Scan for the cell matching the given text and deliver its [x, y] coordinate at center. 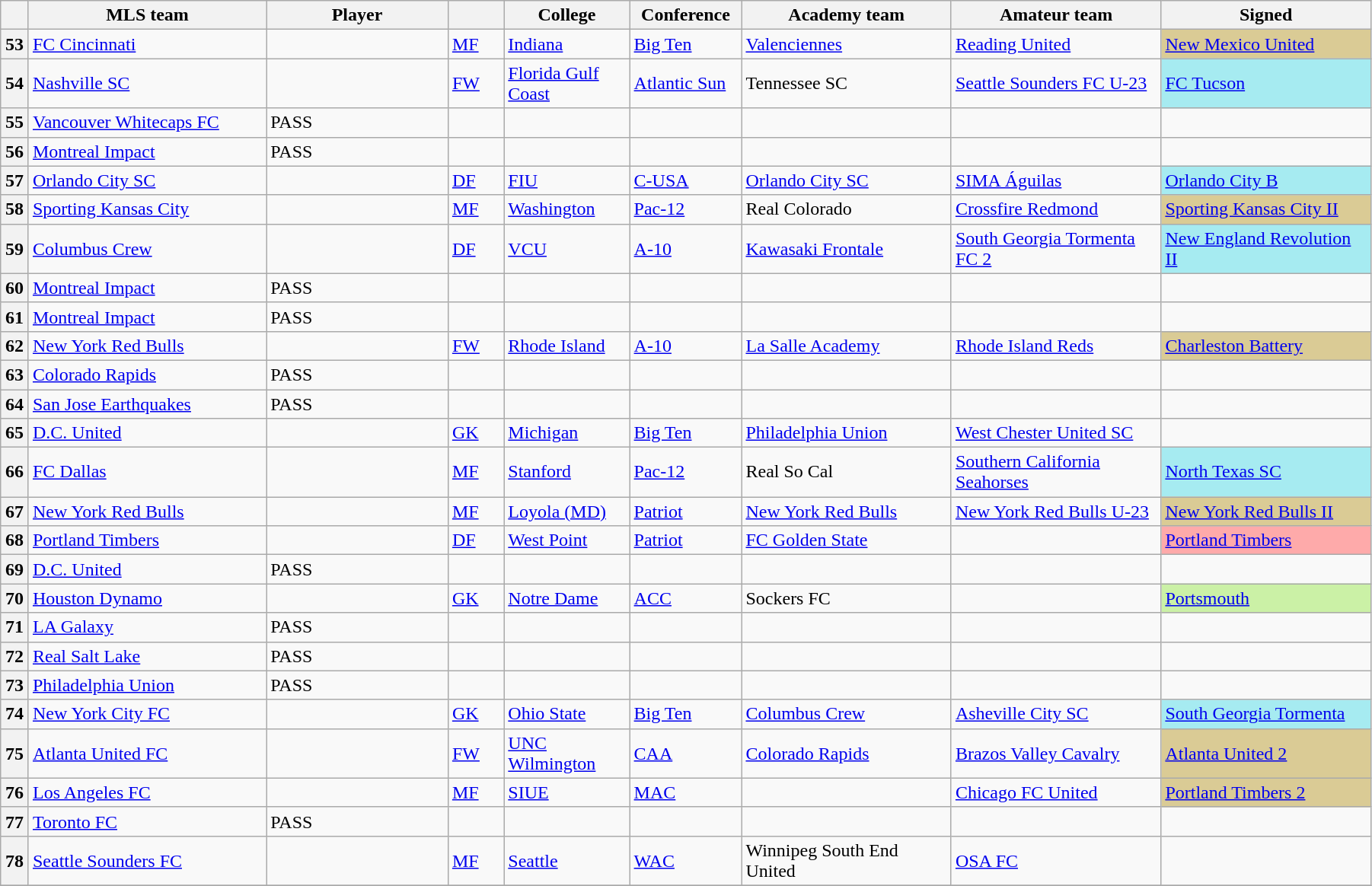
FC Dallas [147, 472]
65 [15, 433]
FC Cincinnati [147, 44]
56 [15, 151]
Reading United [1055, 44]
73 [15, 685]
South Georgia Tormenta [1266, 714]
76 [15, 792]
53 [15, 44]
Washington [566, 209]
FC Tucson [1266, 84]
FC Golden State [847, 540]
Vancouver Whitecaps FC [147, 123]
SIUE [566, 792]
Signed [1266, 15]
Southern California Seahorses [1055, 472]
75 [15, 754]
Asheville City SC [1055, 714]
CAA [685, 754]
Notre Dame [566, 598]
Indiana [566, 44]
69 [15, 569]
Charleston Battery [1266, 346]
Kawasaki Frontale [847, 248]
71 [15, 627]
Rhode Island [566, 346]
UNC Wilmington [566, 754]
North Texas SC [1266, 472]
70 [15, 598]
New York Red Bulls II [1266, 512]
College [566, 15]
60 [15, 288]
68 [15, 540]
58 [15, 209]
South Georgia Tormenta FC 2 [1055, 248]
Conference [685, 15]
Winnipeg South End United [847, 860]
OSA FC [1055, 860]
Toronto FC [147, 821]
Player [358, 15]
Loyola (MD) [566, 512]
Houston Dynamo [147, 598]
MLS team [147, 15]
55 [15, 123]
Seattle Sounders FC U-23 [1055, 84]
Nashville SC [147, 84]
Valenciennes [847, 44]
Stanford [566, 472]
74 [15, 714]
Seattle Sounders FC [147, 860]
77 [15, 821]
59 [15, 248]
Ohio State [566, 714]
West Chester United SC [1055, 433]
63 [15, 374]
Real So Cal [847, 472]
SIMA Águilas [1055, 180]
Los Angeles FC [147, 792]
New York Red Bulls U-23 [1055, 512]
64 [15, 404]
Sporting Kansas City [147, 209]
67 [15, 512]
Sockers FC [847, 598]
Atlanta United FC [147, 754]
Real Salt Lake [147, 656]
New Mexico United [1266, 44]
Amateur team [1055, 15]
Seattle [566, 860]
57 [15, 180]
72 [15, 656]
66 [15, 472]
Rhode Island Reds [1055, 346]
VCU [566, 248]
Tennessee SC [847, 84]
FIU [566, 180]
61 [15, 317]
Florida Gulf Coast [566, 84]
LA Galaxy [147, 627]
Portsmouth [1266, 598]
Atlantic Sun [685, 84]
Orlando City B [1266, 180]
Brazos Valley Cavalry [1055, 754]
New England Revolution II [1266, 248]
Chicago FC United [1055, 792]
ACC [685, 598]
MAC [685, 792]
78 [15, 860]
Atlanta United 2 [1266, 754]
C-USA [685, 180]
San Jose Earthquakes [147, 404]
WAC [685, 860]
Crossfire Redmond [1055, 209]
New York City FC [147, 714]
West Point [566, 540]
La Salle Academy [847, 346]
Academy team [847, 15]
Portland Timbers 2 [1266, 792]
Real Colorado [847, 209]
Sporting Kansas City II [1266, 209]
54 [15, 84]
62 [15, 346]
Michigan [566, 433]
